Return (X, Y) of the center of cell containing provided text 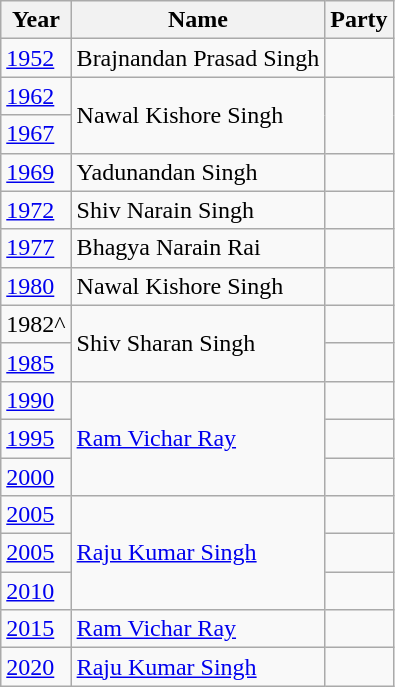
1962 (36, 96)
Shiv Sharan Singh (198, 343)
2015 (36, 629)
Party (359, 20)
1995 (36, 438)
1982^ (36, 324)
Yadunandan Singh (198, 172)
2020 (36, 667)
Bhagya Narain Rai (198, 248)
Name (198, 20)
1990 (36, 400)
1952 (36, 58)
1980 (36, 286)
Shiv Narain Singh (198, 210)
Brajnandan Prasad Singh (198, 58)
2010 (36, 591)
1969 (36, 172)
1972 (36, 210)
1985 (36, 362)
1967 (36, 134)
1977 (36, 248)
Year (36, 20)
2000 (36, 477)
